Provide the (x, y) coordinate of the cell's center where the given text is located.  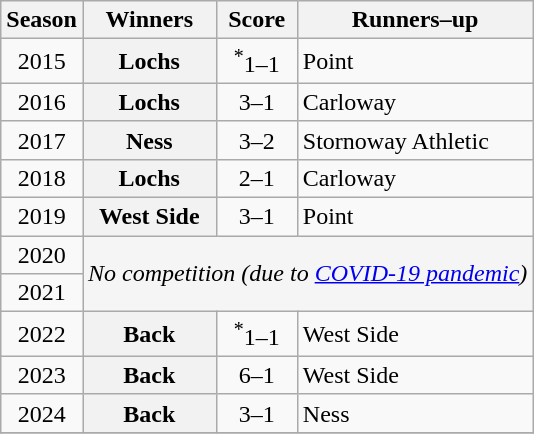
2020 (42, 255)
Stornoway Athletic (415, 140)
Winners (149, 20)
2024 (42, 413)
6–1 (256, 375)
2019 (42, 217)
2016 (42, 102)
2017 (42, 140)
No competition (due to COVID-19 pandemic) (307, 274)
2023 (42, 375)
3–2 (256, 140)
2015 (42, 62)
2–1 (256, 178)
Score (256, 20)
2021 (42, 293)
2018 (42, 178)
2022 (42, 334)
Runners–up (415, 20)
Season (42, 20)
